Provide the [x, y] coordinate of the cell's center where the given text is located.  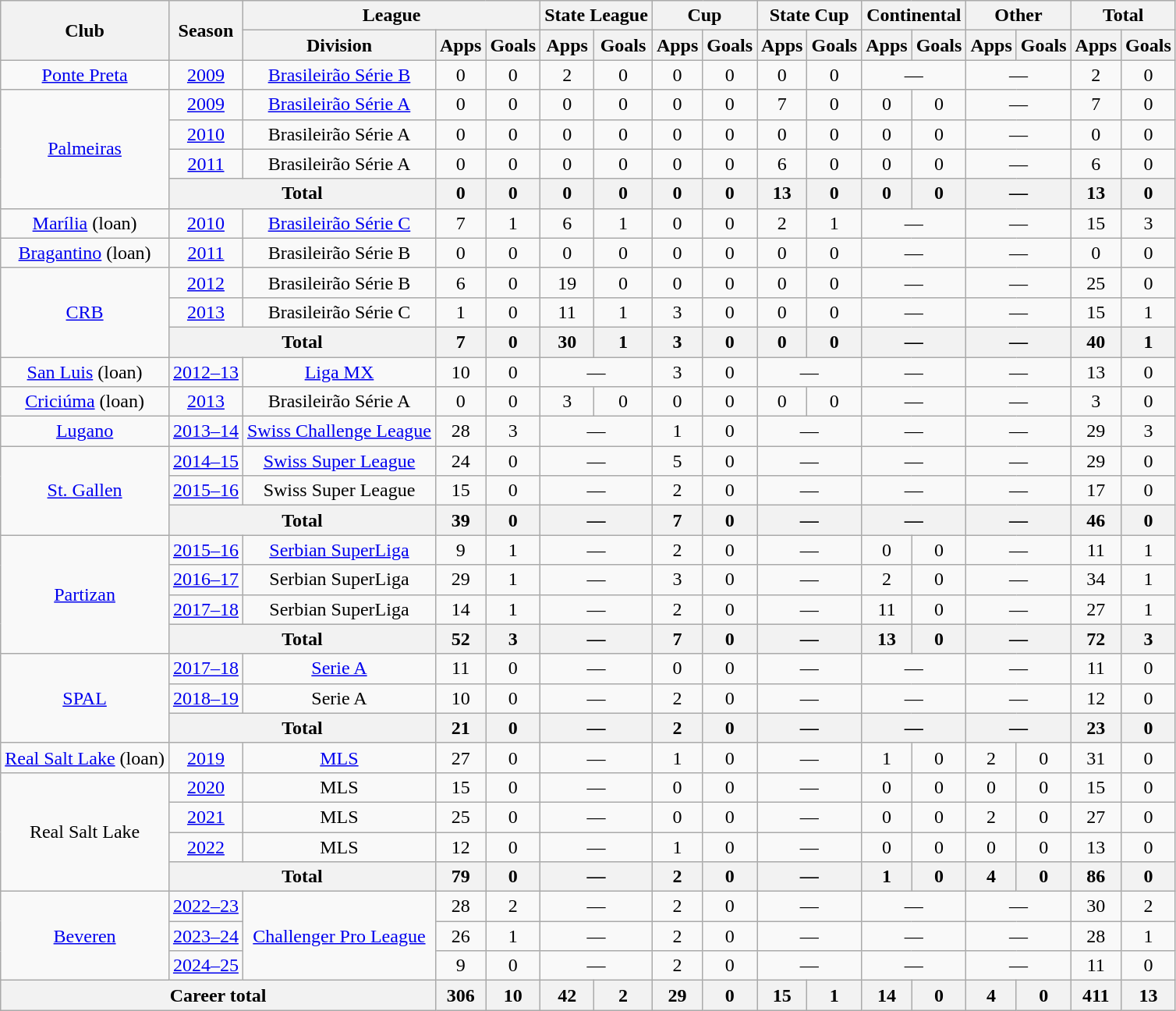
34 [1096, 580]
CRB [85, 312]
39 [460, 520]
2023–24 [206, 936]
2021 [206, 817]
State League [597, 16]
Season [206, 30]
2012–13 [206, 372]
42 [568, 995]
Bragantino (loan) [85, 253]
72 [1096, 639]
Lugano [85, 431]
2012 [206, 282]
Liga MX [338, 372]
Career total [218, 995]
Club [85, 30]
Division [338, 45]
2022–23 [206, 906]
52 [460, 639]
2024–25 [206, 966]
Swiss Challenge League [338, 431]
46 [1096, 520]
411 [1096, 995]
Real Salt Lake (loan) [85, 757]
17 [1096, 491]
31 [1096, 757]
SPAL [85, 698]
State Cup [809, 16]
2019 [206, 757]
Real Salt Lake [85, 832]
Criciúma (loan) [85, 402]
Challenger Pro League [338, 936]
26 [460, 936]
24 [460, 461]
79 [460, 877]
St. Gallen [85, 491]
Partizan [85, 594]
Continental [914, 16]
2013–14 [206, 431]
40 [1096, 342]
Palmeiras [85, 149]
Cup [704, 16]
5 [677, 461]
Other [1018, 16]
Ponte Preta [85, 75]
Beveren [85, 936]
306 [460, 995]
21 [460, 728]
2022 [206, 846]
2014–15 [206, 461]
86 [1096, 877]
San Luis (loan) [85, 372]
League [391, 16]
19 [568, 282]
Marília (loan) [85, 223]
2018–19 [206, 698]
2016–17 [206, 580]
23 [1096, 728]
2020 [206, 787]
